Locate the cell with the specified text and output its [X, Y] center coordinate. 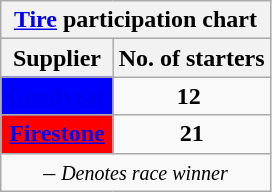
Supplier [57, 58]
Firestone [57, 134]
No. of starters [192, 58]
21 [192, 134]
Tire participation chart [136, 20]
Goodyear [57, 96]
12 [192, 96]
– Denotes race winner [136, 172]
